Pinpoint the cell where the given text exists, returning its (x, y) midpoint coordinate. 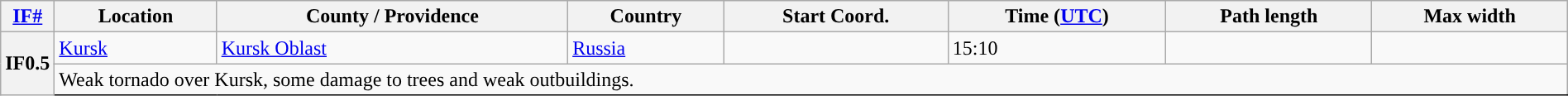
Weak tornado over Kursk, some damage to trees and weak outbuildings. (810, 79)
County / Providence (392, 17)
Country (647, 17)
Kursk Oblast (392, 48)
Time (UTC) (1057, 17)
Path length (1269, 17)
IF# (28, 17)
Russia (647, 48)
Kursk (136, 48)
Start Coord. (835, 17)
Max width (1470, 17)
15:10 (1057, 48)
Location (136, 17)
IF0.5 (28, 64)
